Detect which cell encompasses the target text, then output its [x, y] center coordinate. 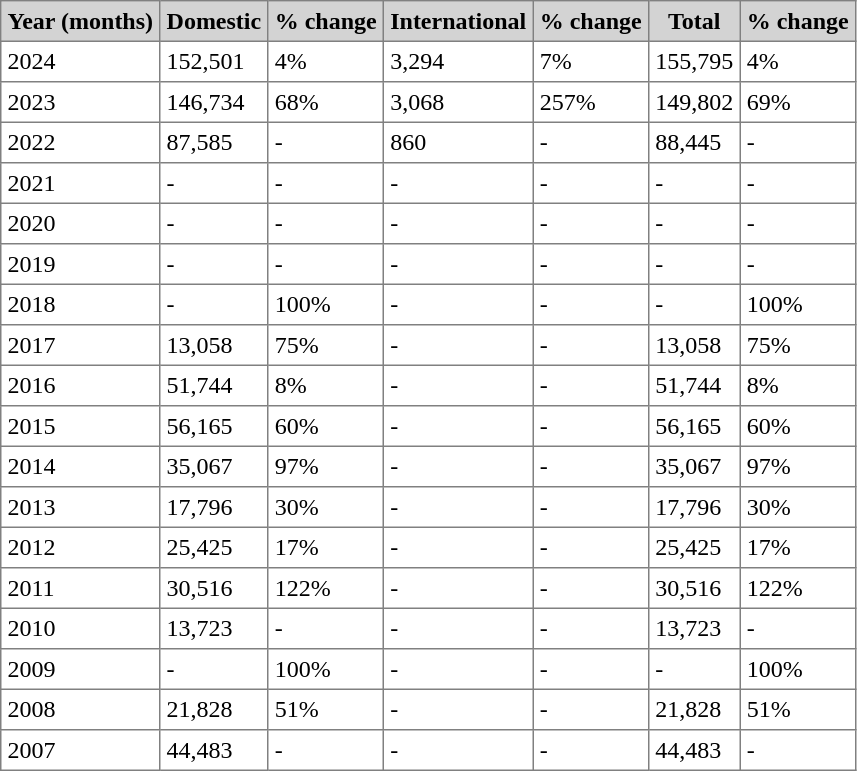
2014 [80, 466]
Year (months) [80, 21]
2007 [80, 750]
2009 [80, 669]
2015 [80, 426]
149,802 [694, 102]
3,068 [458, 102]
International [458, 21]
88,445 [694, 142]
2024 [80, 61]
68% [326, 102]
2016 [80, 385]
2018 [80, 304]
2017 [80, 345]
146,734 [214, 102]
Total [694, 21]
2021 [80, 183]
2019 [80, 264]
Domestic [214, 21]
2012 [80, 547]
3,294 [458, 61]
2011 [80, 588]
152,501 [214, 61]
69% [798, 102]
2013 [80, 507]
7% [591, 61]
2023 [80, 102]
257% [591, 102]
87,585 [214, 142]
860 [458, 142]
2008 [80, 709]
2022 [80, 142]
155,795 [694, 61]
2010 [80, 628]
2020 [80, 223]
